Provide the (x, y) coordinate of the cell's center where the given text is located.  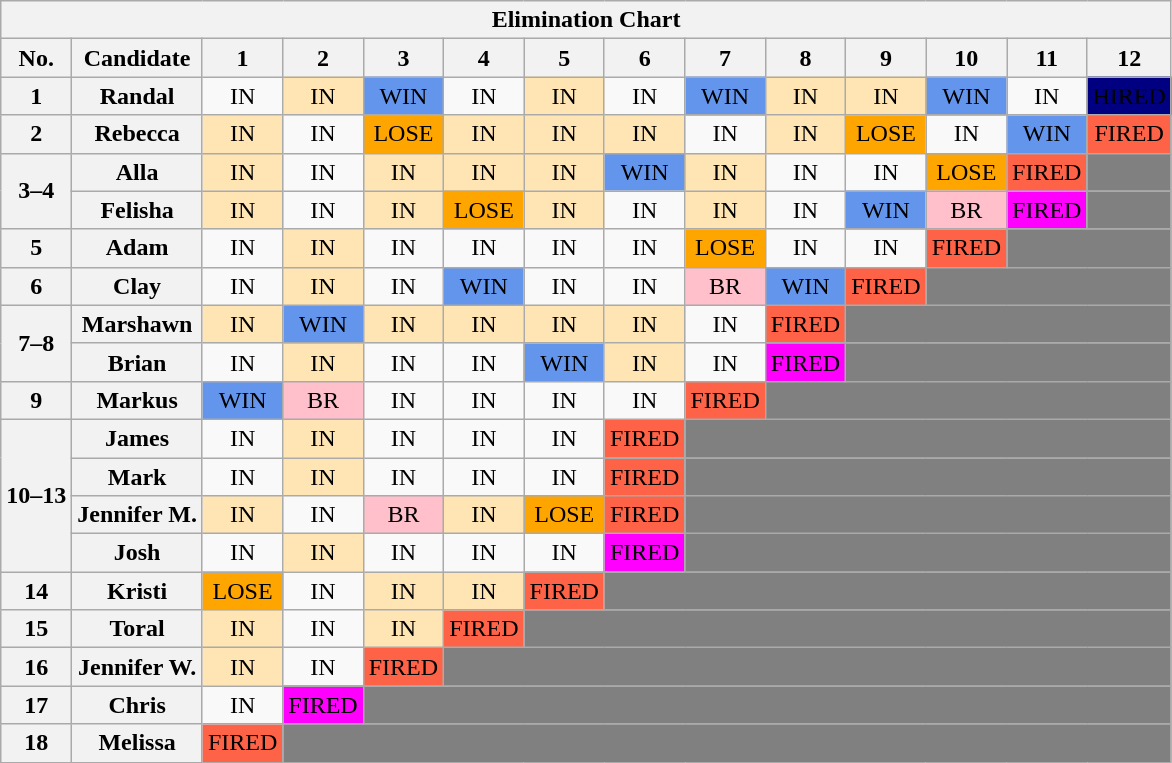
18 (36, 743)
Rebecca (138, 134)
Mark (138, 477)
Chris (138, 705)
8 (805, 58)
HIRED (1129, 96)
17 (36, 705)
11 (1047, 58)
Randal (138, 96)
12 (1129, 58)
Candidate (138, 58)
Adam (138, 248)
Jennifer M. (138, 515)
10–13 (36, 495)
No. (36, 58)
Markus (138, 400)
Alla (138, 172)
4 (484, 58)
Jennifer W. (138, 667)
7 (725, 58)
Felisha (138, 210)
Marshawn (138, 324)
16 (36, 667)
14 (36, 591)
15 (36, 629)
Melissa (138, 743)
James (138, 438)
Josh (138, 553)
Elimination Chart (586, 20)
Kristi (138, 591)
Toral (138, 629)
Clay (138, 286)
3 (403, 58)
Brian (138, 362)
7–8 (36, 343)
3–4 (36, 191)
10 (966, 58)
